Scan for the cell matching the given text and deliver its (X, Y) coordinate at center. 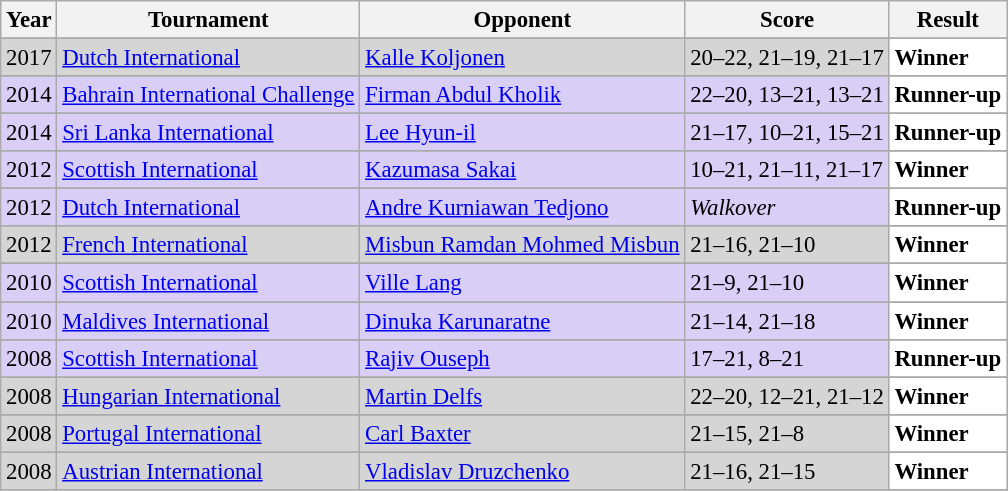
Year (29, 20)
Misbun Ramdan Mohmed Misbun (522, 245)
Dinuka Karunaratne (522, 321)
Maldives International (208, 321)
Opponent (522, 20)
21–17, 10–21, 15–21 (787, 133)
Ville Lang (522, 283)
Sri Lanka International (208, 133)
Bahrain International Challenge (208, 95)
20–22, 21–19, 21–17 (787, 58)
Walkover (787, 208)
French International (208, 245)
Vladislav Druzchenko (522, 471)
Lee Hyun-il (522, 133)
Portugal International (208, 433)
Andre Kurniawan Tedjono (522, 208)
21–16, 21–10 (787, 245)
22–20, 13–21, 13–21 (787, 95)
Kazumasa Sakai (522, 170)
21–15, 21–8 (787, 433)
21–16, 21–15 (787, 471)
Austrian International (208, 471)
17–21, 8–21 (787, 358)
22–20, 12–21, 21–12 (787, 396)
Kalle Koljonen (522, 58)
Result (948, 20)
Hungarian International (208, 396)
21–14, 21–18 (787, 321)
21–9, 21–10 (787, 283)
10–21, 21–11, 21–17 (787, 170)
Martin Delfs (522, 396)
Carl Baxter (522, 433)
Rajiv Ouseph (522, 358)
Tournament (208, 20)
2017 (29, 58)
Firman Abdul Kholik (522, 95)
Score (787, 20)
